Return the [X, Y] coordinate for the center point of the cell that contains the specified text.  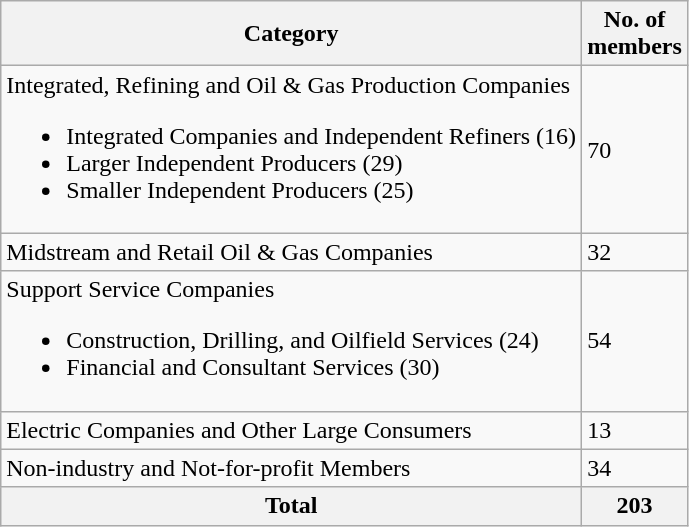
70 [635, 150]
32 [635, 252]
34 [635, 468]
Midstream and Retail Oil & Gas Companies [292, 252]
No. ofmembers [635, 34]
54 [635, 341]
Electric Companies and Other Large Consumers [292, 430]
203 [635, 506]
Total [292, 506]
Support Service CompaniesConstruction, Drilling, and Oilfield Services (24)Financial and Consultant Services (30) [292, 341]
Category [292, 34]
Non-industry and Not-for-profit Members [292, 468]
13 [635, 430]
